Identify which cell holds the provided text, then report its [X, Y] central coordinate. 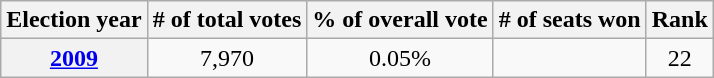
Rank [680, 20]
0.05% [400, 58]
7,970 [227, 58]
22 [680, 58]
# of total votes [227, 20]
# of seats won [570, 20]
Election year [74, 20]
2009 [74, 58]
% of overall vote [400, 20]
